Detect which cell encompasses the target text, then output its [X, Y] center coordinate. 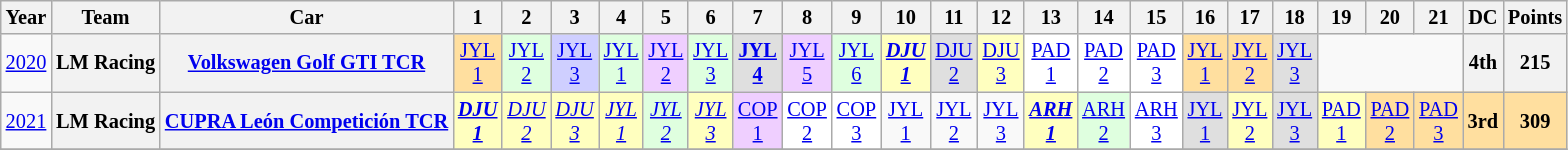
12 [1000, 17]
9 [856, 17]
15 [1156, 17]
2 [526, 17]
4th [1483, 63]
3 [574, 17]
3rd [1483, 121]
ARH2 [1104, 121]
1 [478, 17]
7 [758, 17]
COP2 [806, 121]
14 [1104, 17]
Year [26, 17]
11 [954, 17]
2020 [26, 63]
COP1 [758, 121]
17 [1250, 17]
309 [1535, 121]
COP3 [856, 121]
JYL6 [856, 63]
CUPRA León Competición TCR [306, 121]
215 [1535, 63]
Car [306, 17]
Volkswagen Golf GTI TCR [306, 63]
Team [106, 17]
5 [666, 17]
JYL4 [758, 63]
18 [1294, 17]
DC [1483, 17]
JYL5 [806, 63]
13 [1050, 17]
19 [1342, 17]
6 [710, 17]
20 [1390, 17]
10 [906, 17]
ARH1 [1050, 121]
Points [1535, 17]
21 [1438, 17]
16 [1206, 17]
ARH3 [1156, 121]
2021 [26, 121]
4 [622, 17]
8 [806, 17]
